Extract the (X, Y) coordinate from the center of the cell holding the provided text.  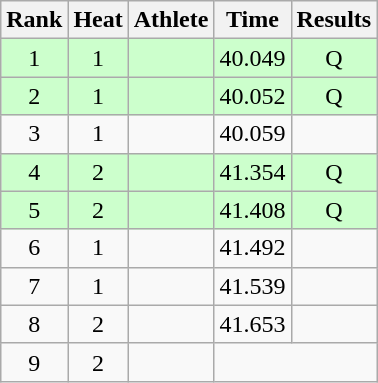
41.354 (252, 172)
5 (34, 210)
41.408 (252, 210)
Heat (98, 20)
40.059 (252, 134)
Time (252, 20)
40.052 (252, 96)
Rank (34, 20)
Athlete (171, 20)
41.492 (252, 248)
41.539 (252, 286)
Results (334, 20)
8 (34, 324)
9 (34, 362)
6 (34, 248)
40.049 (252, 58)
7 (34, 286)
4 (34, 172)
41.653 (252, 324)
3 (34, 134)
